Scan for the cell matching the given text and deliver its [X, Y] coordinate at center. 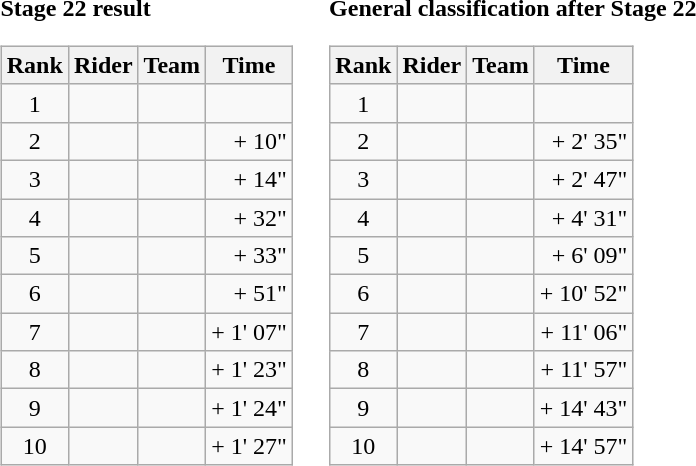
+ 1' 23" [250, 370]
+ 1' 07" [250, 332]
+ 6' 09" [584, 256]
+ 1' 27" [250, 446]
+ 1' 24" [250, 408]
+ 14' 57" [584, 446]
+ 11' 57" [584, 370]
+ 32" [250, 217]
+ 10" [250, 141]
+ 2' 35" [584, 141]
+ 4' 31" [584, 217]
+ 14' 43" [584, 408]
+ 33" [250, 256]
+ 14" [250, 179]
+ 10' 52" [584, 294]
+ 11' 06" [584, 332]
+ 51" [250, 294]
+ 2' 47" [584, 179]
